Return the (X, Y) coordinate for the center point of the cell that contains the specified text.  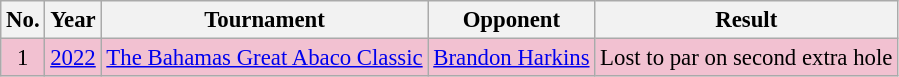
Brandon Harkins (512, 58)
2022 (73, 58)
No. (23, 20)
Opponent (512, 20)
The Bahamas Great Abaco Classic (264, 58)
Year (73, 20)
Result (746, 20)
Tournament (264, 20)
Lost to par on second extra hole (746, 58)
1 (23, 58)
